From the cell containing the given text, extract its center point as [x, y] coordinate. 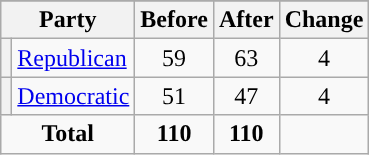
59 [174, 58]
Party [68, 20]
63 [246, 58]
Republican [74, 58]
Democratic [74, 96]
After [246, 20]
Before [174, 20]
Total [68, 134]
47 [246, 96]
Change [324, 20]
51 [174, 96]
